Detect which cell encompasses the target text, then output its [X, Y] center coordinate. 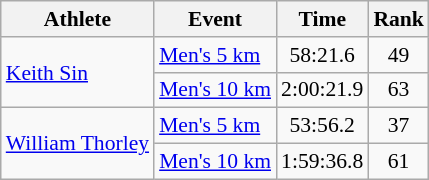
63 [398, 90]
Event [215, 19]
61 [398, 162]
49 [398, 55]
37 [398, 126]
Rank [398, 19]
Athlete [78, 19]
2:00:21.9 [322, 90]
53:56.2 [322, 126]
William Thorley [78, 144]
Time [322, 19]
1:59:36.8 [322, 162]
Keith Sin [78, 72]
58:21.6 [322, 55]
